Provide the [X, Y] coordinate of the cell's center where the given text is located.  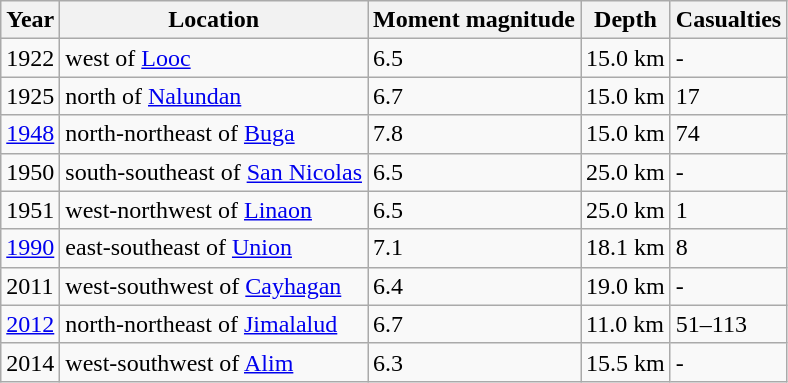
6.4 [474, 286]
17 [728, 96]
2011 [30, 286]
6.3 [474, 362]
1922 [30, 58]
11.0 km [626, 324]
north of Nalundan [214, 96]
7.1 [474, 248]
south-southeast of San Nicolas [214, 172]
7.8 [474, 134]
1925 [30, 96]
1990 [30, 248]
Moment magnitude [474, 20]
north-northeast of Jimalalud [214, 324]
Year [30, 20]
19.0 km [626, 286]
18.1 km [626, 248]
Location [214, 20]
north-northeast of Buga [214, 134]
15.5 km [626, 362]
1948 [30, 134]
west-southwest of Cayhagan [214, 286]
2014 [30, 362]
51–113 [728, 324]
8 [728, 248]
west of Looc [214, 58]
1 [728, 210]
1950 [30, 172]
2012 [30, 324]
1951 [30, 210]
east-southeast of Union [214, 248]
Depth [626, 20]
west-northwest of Linaon [214, 210]
west-southwest of Alim [214, 362]
Casualties [728, 20]
74 [728, 134]
